Detect which cell encompasses the target text, then output its (x, y) center coordinate. 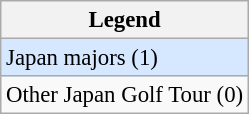
Japan majors (1) (125, 58)
Legend (125, 20)
Other Japan Golf Tour (0) (125, 95)
